Locate the cell with the specified text and output its [x, y] center coordinate. 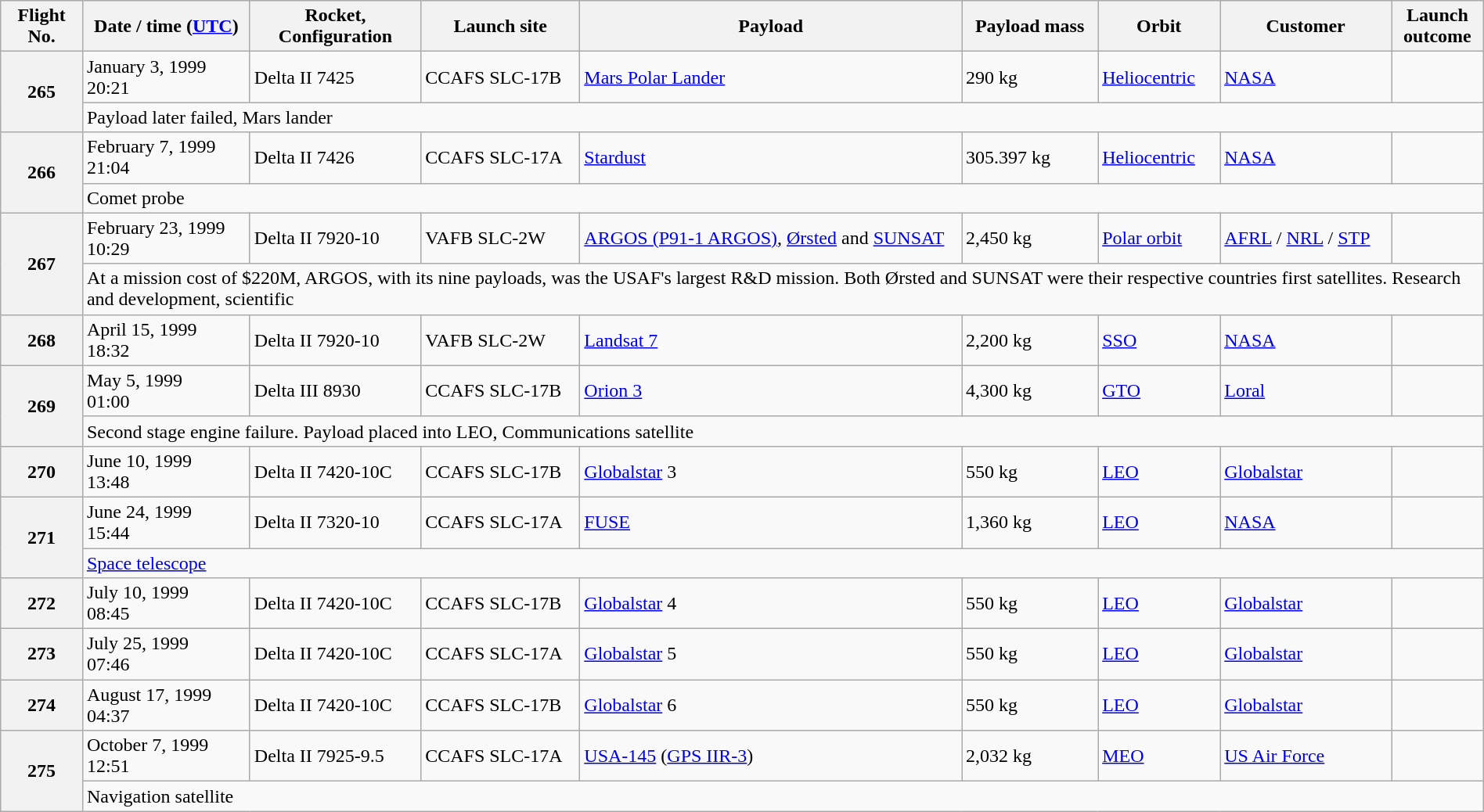
4,300 kg [1030, 391]
Landsat 7 [771, 340]
Polar orbit [1159, 238]
Launch site [501, 27]
AFRL / NRL / STP [1306, 238]
271 [42, 537]
FUSE [771, 523]
Flight No. [42, 27]
2,200 kg [1030, 340]
Delta II 7320-10 [335, 523]
July 25, 199907:46 [166, 654]
Globalstar 6 [771, 706]
April 15, 199918:32 [166, 340]
Mars Polar Lander [771, 77]
Navigation satellite [783, 796]
290 kg [1030, 77]
275 [42, 771]
February 7, 199921:04 [166, 158]
Delta II 7425 [335, 77]
Comet probe [783, 198]
Payload [771, 27]
July 10, 199908:45 [166, 604]
USA-145 (GPS IIR-3) [771, 756]
Loral [1306, 391]
Customer [1306, 27]
US Air Force [1306, 756]
August 17, 199904:37 [166, 706]
Date / time (UTC) [166, 27]
265 [42, 92]
SSO [1159, 340]
MEO [1159, 756]
January 3, 199920:21 [166, 77]
274 [42, 706]
ARGOS (P91-1 ARGOS), Ørsted and SUNSAT [771, 238]
Space telescope [783, 562]
305.397 kg [1030, 158]
268 [42, 340]
266 [42, 172]
Second stage engine failure. Payload placed into LEO, Communications satellite [783, 431]
Delta II 7925-9.5 [335, 756]
Rocket, Configuration [335, 27]
269 [42, 405]
May 5, 199901:00 [166, 391]
Globalstar 4 [771, 604]
Payload later failed, Mars lander [783, 117]
October 7, 199912:51 [166, 756]
Delta II 7426 [335, 158]
267 [42, 264]
Orbit [1159, 27]
Globalstar 5 [771, 654]
Payload mass [1030, 27]
Delta III 8930 [335, 391]
June 24, 199915:44 [166, 523]
273 [42, 654]
Orion 3 [771, 391]
Launch outcome [1438, 27]
Globalstar 3 [771, 471]
1,360 kg [1030, 523]
2,032 kg [1030, 756]
272 [42, 604]
270 [42, 471]
2,450 kg [1030, 238]
GTO [1159, 391]
Stardust [771, 158]
February 23, 199910:29 [166, 238]
June 10, 199913:48 [166, 471]
